Search for the cell housing the specified text and yield its [X, Y] center coordinate. 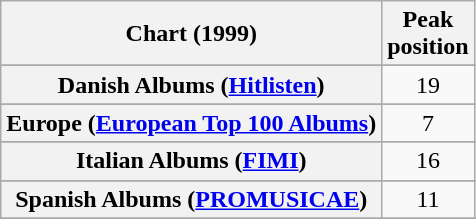
19 [428, 85]
Danish Albums (Hitlisten) [192, 85]
Peakposition [428, 34]
Spanish Albums (PROMUSICAE) [192, 199]
Chart (1999) [192, 34]
7 [428, 123]
11 [428, 199]
Italian Albums (FIMI) [192, 161]
Europe (European Top 100 Albums) [192, 123]
16 [428, 161]
